Scan for the cell matching the given text and deliver its [X, Y] coordinate at center. 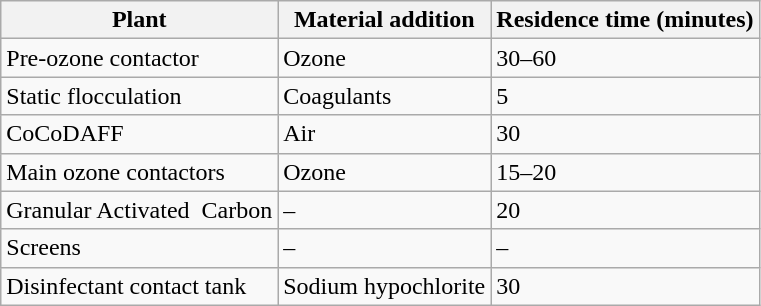
Residence time (minutes) [625, 20]
Air [384, 134]
CoCoDAFF [140, 134]
15–20 [625, 172]
Disinfectant contact tank [140, 286]
Main ozone contactors [140, 172]
Granular Activated Carbon [140, 210]
Plant [140, 20]
Sodium hypochlorite [384, 286]
Screens [140, 248]
20 [625, 210]
Coagulants [384, 96]
Pre-ozone contactor [140, 58]
30–60 [625, 58]
5 [625, 96]
Static flocculation [140, 96]
Material addition [384, 20]
